Identify which cell holds the provided text, then report its (X, Y) central coordinate. 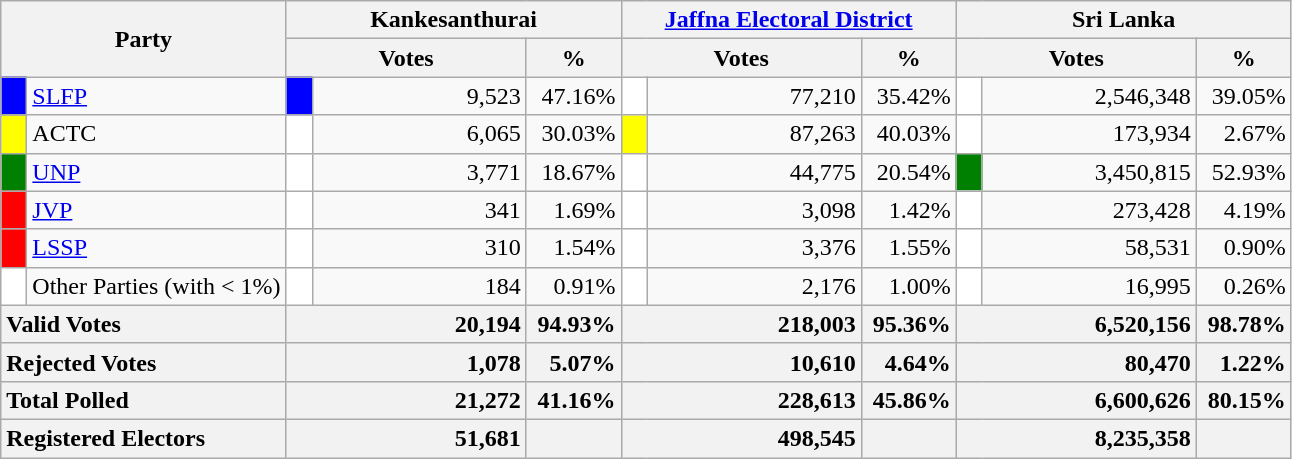
0.91% (574, 286)
1.55% (908, 248)
Kankesanthurai (454, 20)
JVP (156, 210)
6,600,626 (1076, 400)
218,003 (741, 324)
35.42% (908, 96)
310 (419, 248)
98.78% (1244, 324)
Rejected Votes (144, 362)
6,065 (419, 134)
18.67% (574, 172)
44,775 (754, 172)
2,546,348 (1089, 96)
1,078 (406, 362)
1.42% (908, 210)
6,520,156 (1076, 324)
58,531 (1089, 248)
45.86% (908, 400)
Registered Electors (144, 438)
20,194 (406, 324)
4.64% (908, 362)
ACTC (156, 134)
1.22% (1244, 362)
Jaffna Electoral District (788, 20)
80,470 (1076, 362)
16,995 (1089, 286)
80.15% (1244, 400)
498,545 (741, 438)
UNP (156, 172)
2.67% (1244, 134)
228,613 (741, 400)
47.16% (574, 96)
184 (419, 286)
9,523 (419, 96)
Total Polled (144, 400)
Other Parties (with < 1%) (156, 286)
41.16% (574, 400)
Valid Votes (144, 324)
87,263 (754, 134)
51,681 (406, 438)
4.19% (1244, 210)
Sri Lanka (1124, 20)
95.36% (908, 324)
1.69% (574, 210)
39.05% (1244, 96)
21,272 (406, 400)
173,934 (1089, 134)
8,235,358 (1076, 438)
2,176 (754, 286)
1.00% (908, 286)
20.54% (908, 172)
77,210 (754, 96)
273,428 (1089, 210)
10,610 (741, 362)
3,098 (754, 210)
341 (419, 210)
3,771 (419, 172)
SLFP (156, 96)
52.93% (1244, 172)
3,376 (754, 248)
30.03% (574, 134)
40.03% (908, 134)
0.90% (1244, 248)
94.93% (574, 324)
1.54% (574, 248)
5.07% (574, 362)
LSSP (156, 248)
3,450,815 (1089, 172)
0.26% (1244, 286)
Party (144, 39)
